For the text-containing cell, return its midpoint in (x, y) coordinate format. 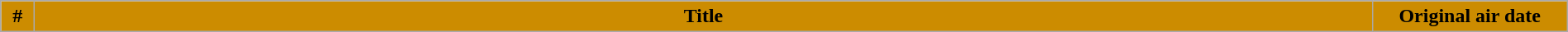
# (18, 16)
Title (703, 16)
Original air date (1470, 16)
